Detect which cell encompasses the target text, then output its [X, Y] center coordinate. 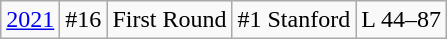
First Round [170, 20]
L 44–87 [402, 20]
#16 [84, 20]
#1 Stanford [294, 20]
2021 [30, 20]
